Output the (x, y) coordinate of the center of the cell containing the given text.  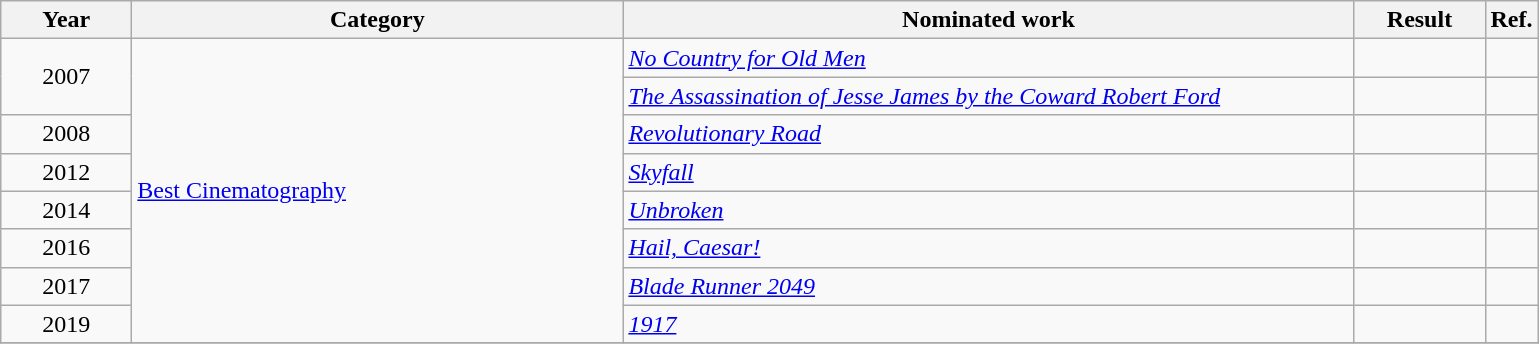
2007 (66, 77)
Skyfall (988, 172)
2014 (66, 210)
Blade Runner 2049 (988, 286)
Year (66, 20)
Unbroken (988, 210)
Ref. (1512, 20)
1917 (988, 324)
No Country for Old Men (988, 58)
Best Cinematography (378, 191)
2016 (66, 248)
Hail, Caesar! (988, 248)
The Assassination of Jesse James by the Coward Robert Ford (988, 96)
2008 (66, 134)
2017 (66, 286)
2019 (66, 324)
Nominated work (988, 20)
Category (378, 20)
2012 (66, 172)
Result (1420, 20)
Revolutionary Road (988, 134)
